Output the (x, y) coordinate of the center of the cell containing the given text.  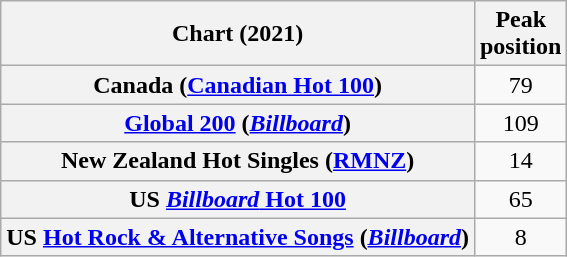
109 (520, 123)
US Billboard Hot 100 (238, 199)
8 (520, 237)
14 (520, 161)
Canada (Canadian Hot 100) (238, 85)
US Hot Rock & Alternative Songs (Billboard) (238, 237)
Chart (2021) (238, 34)
79 (520, 85)
65 (520, 199)
Global 200 (Billboard) (238, 123)
New Zealand Hot Singles (RMNZ) (238, 161)
Peakposition (520, 34)
